For the text-containing cell, return its midpoint in [x, y] coordinate format. 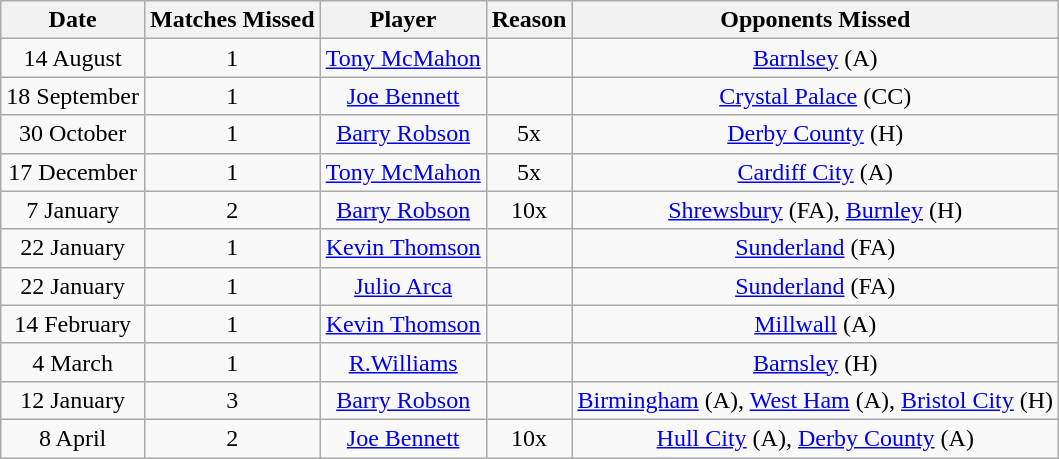
R.Williams [403, 362]
17 December [73, 172]
Crystal Palace (CC) [816, 96]
7 January [73, 210]
Barnlsey (A) [816, 58]
3 [232, 400]
Birmingham (A), West Ham (A), Bristol City (H) [816, 400]
Matches Missed [232, 20]
Date [73, 20]
Julio Arca [403, 286]
Derby County (H) [816, 134]
8 April [73, 438]
Reason [529, 20]
30 October [73, 134]
18 September [73, 96]
Shrewsbury (FA), Burnley (H) [816, 210]
Hull City (A), Derby County (A) [816, 438]
Cardiff City (A) [816, 172]
Opponents Missed [816, 20]
4 March [73, 362]
Millwall (A) [816, 324]
Player [403, 20]
14 August [73, 58]
Barnsley (H) [816, 362]
14 February [73, 324]
12 January [73, 400]
